Pinpoint the cell where the given text exists, returning its [x, y] midpoint coordinate. 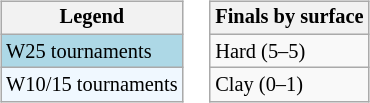
Clay (0–1) [289, 85]
W10/15 tournaments [92, 85]
Finals by surface [289, 18]
W25 tournaments [92, 51]
Hard (5–5) [289, 51]
Legend [92, 18]
